Scan for the cell matching the given text and deliver its (x, y) coordinate at center. 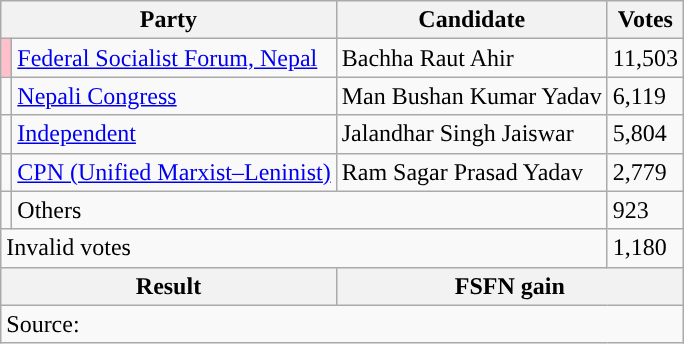
5,804 (645, 134)
Invalid votes (304, 248)
6,119 (645, 96)
Others (310, 210)
Result (168, 286)
Nepali Congress (174, 96)
Party (168, 20)
Votes (645, 20)
Jalandhar Singh Jaiswar (472, 134)
Candidate (472, 20)
923 (645, 210)
Federal Socialist Forum, Nepal (174, 58)
CPN (Unified Marxist–Leninist) (174, 172)
Ram Sagar Prasad Yadav (472, 172)
2,779 (645, 172)
Source: (342, 324)
Bachha Raut Ahir (472, 58)
Man Bushan Kumar Yadav (472, 96)
11,503 (645, 58)
FSFN gain (510, 286)
Independent (174, 134)
1,180 (645, 248)
